Provide the (x, y) coordinate of the cell's center where the given text is located.  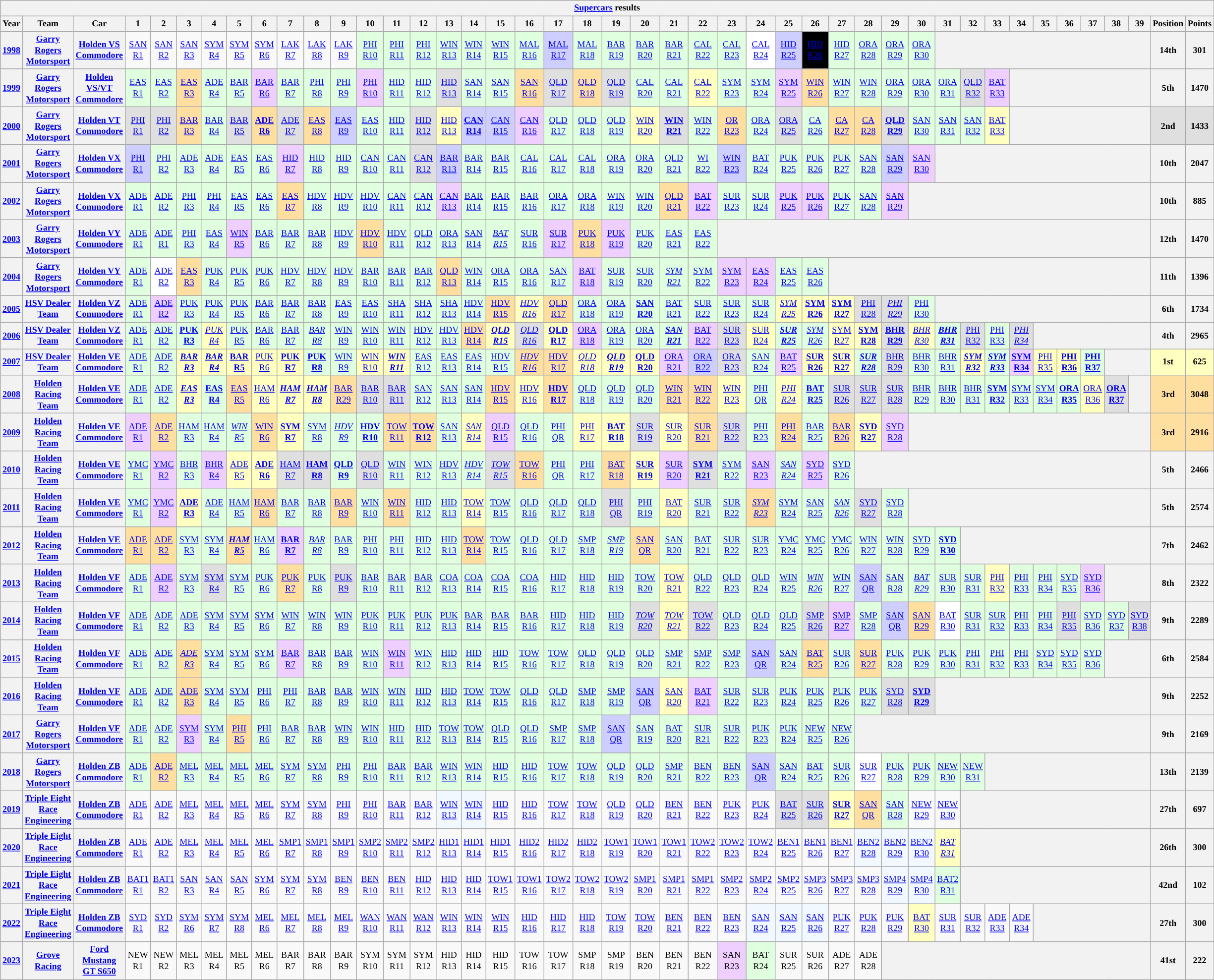
PHIR30 (922, 309)
SYDR2 (164, 923)
11th (1168, 277)
SANR17 (558, 277)
SYDR26 (842, 470)
1999 (12, 88)
YMCR24 (789, 545)
BEN2R30 (922, 847)
2462 (1200, 545)
BEN1R27 (842, 847)
SHAR13 (449, 309)
19 (616, 24)
CAR26 (815, 125)
EASR14 (474, 362)
CAN R16 (529, 125)
2006 (12, 336)
HAMR3 (189, 432)
EASR1 (138, 88)
Team (48, 24)
PUKR30 (948, 659)
39 (1139, 24)
WANR12 (423, 923)
SANR5 (239, 885)
BENR10 (370, 885)
BEN2R29 (895, 847)
12 (423, 24)
1396 (1200, 277)
PHIR7 (290, 696)
SANR32 (973, 125)
PUKR12 (423, 621)
BAT R33 (997, 125)
MELR7 (290, 923)
COAR13 (449, 583)
CANR14 (474, 125)
COAR14 (474, 583)
HIDR7 (290, 164)
SANR19 (645, 734)
HID2R17 (558, 847)
LAKR9 (344, 50)
PHIR12 (423, 50)
11 (397, 24)
102 (1200, 885)
HDVR11 (397, 239)
23 (732, 24)
ORAR24 (760, 125)
2007 (12, 362)
WINR7 (290, 621)
ORAR16 (529, 277)
CAR28 (868, 125)
EASR21 (674, 239)
2015 (12, 659)
27 (842, 24)
26 (815, 24)
2139 (1200, 772)
SMPR22 (703, 659)
BENR9 (344, 885)
2001 (12, 164)
PUKR10 (370, 621)
MALR18 (587, 50)
SANR15 (500, 88)
PHI R2 (164, 164)
2nd (1168, 125)
ORAR17 (558, 201)
Grove Racing (48, 961)
ORAR31 (948, 88)
BHRR3 (189, 470)
PHIR37 (1093, 362)
2012 (12, 545)
SYMR28 (868, 336)
BARR20 (645, 50)
BATR29 (922, 583)
PUKR20 (645, 239)
YMCR25 (815, 545)
EASR22 (703, 239)
2574 (1200, 508)
2020 (12, 847)
24 (760, 24)
SANR2 (164, 50)
WANR10 (370, 923)
BATR31 (948, 847)
EASR12 (423, 362)
BARR13 (449, 164)
HID1R13 (449, 847)
HIDR8 (317, 164)
HID2R16 (529, 847)
QLDR9 (344, 470)
SANR4 (214, 885)
2016 (12, 696)
PHIR8 (317, 88)
CALR20 (645, 88)
TOW2R19 (616, 885)
SMPR23 (732, 659)
SMP1R9 (344, 847)
HIDR25 (789, 50)
37 (1093, 24)
Ford Mustang GT S650 (99, 961)
HDVR12 (423, 336)
8th (1168, 583)
2005 (12, 309)
TOW2R17 (558, 885)
2023 (12, 961)
TOW1R19 (616, 847)
2466 (1200, 470)
ADER34 (1021, 923)
BAT2R31 (948, 885)
CALR17 (558, 164)
2322 (1200, 583)
NEWR29 (922, 809)
2047 (1200, 164)
HID1R14 (474, 847)
30 (922, 24)
BAT1R1 (138, 885)
SYDR30 (948, 545)
BARR21 (674, 50)
HIDR9 (344, 164)
885 (1200, 201)
1st (1168, 362)
EASR26 (815, 277)
ORAR28 (868, 50)
SMP4R29 (895, 885)
SANR31 (948, 125)
SMP1R21 (674, 885)
QLDR29 (895, 125)
WINR8 (317, 621)
ORAR37 (1116, 394)
BARR26 (842, 432)
2011 (12, 508)
CALR21 (674, 88)
WANR11 (397, 923)
BENR11 (397, 885)
15 (500, 24)
222 (1200, 961)
SURR16 (529, 239)
29 (895, 24)
HID2R18 (587, 847)
COAR16 (529, 583)
42nd (1168, 885)
NEWR1 (138, 961)
38 (1116, 24)
SMPR28 (868, 621)
SYDR1 (138, 923)
301 (1200, 50)
Holden VS/VT Commodore (99, 88)
41st (1168, 961)
EASR24 (760, 277)
ORAR23 (732, 362)
2169 (1200, 734)
SMP2R12 (423, 847)
TOWR12 (423, 432)
SANR21 (674, 336)
BATR33 (997, 88)
1734 (1200, 309)
32 (973, 24)
BENR20 (645, 961)
BATR15 (500, 239)
TOWR11 (397, 432)
697 (1200, 809)
ORR23 (732, 125)
HIDR27 (842, 50)
2017 (12, 734)
2010 (12, 470)
SMP3R28 (868, 885)
SYMR10 (370, 961)
PHIR36 (1069, 362)
Car (99, 24)
Points (1200, 24)
BAT1R2 (164, 885)
16 (529, 24)
ADER27 (842, 961)
SYMR11 (397, 961)
SURR17 (558, 239)
EASR25 (789, 277)
PUKR18 (587, 239)
SMPR17 (558, 734)
2021 (12, 885)
12th (1168, 239)
TOWR13 (449, 734)
SMP1R7 (290, 847)
QLDR22 (703, 583)
PHIR4 (214, 201)
2289 (1200, 621)
SMPR26 (815, 621)
28 (868, 24)
CANR10 (370, 164)
13 (449, 24)
MALR16 (529, 50)
2009 (12, 432)
18 (587, 24)
26th (1168, 847)
MELR9 (344, 923)
31 (948, 24)
WINR19 (616, 201)
SMP1R8 (317, 847)
4th (1168, 336)
Holden VS Commodore (99, 50)
SURR30 (948, 583)
SMP2R23 (732, 885)
34 (1021, 24)
TOW2R22 (703, 847)
Position (1168, 24)
SMP4R30 (922, 885)
Supercars results (607, 8)
CALR16 (529, 164)
BHRR4 (214, 470)
BEN1R26 (815, 847)
36 (1069, 24)
CALR18 (587, 164)
4 (214, 24)
2004 (12, 277)
QLDR10 (370, 470)
SYDR37 (1116, 621)
ADER7 (290, 125)
YMCR26 (842, 545)
SMP2R10 (370, 847)
TOW2R18 (587, 885)
LAKR8 (317, 50)
3048 (1200, 394)
SMP3R27 (842, 885)
SHAR12 (423, 309)
2018 (12, 772)
QLDR12 (423, 239)
ADER33 (997, 923)
PHIR29 (895, 309)
TOW2R24 (760, 847)
CALR24 (760, 50)
BEN1R25 (789, 847)
SMP1R22 (703, 885)
7th (1168, 545)
2 (164, 24)
7 (290, 24)
21 (674, 24)
BARR25 (815, 432)
CANR13 (449, 201)
SMP3R26 (815, 885)
25 (789, 24)
EASR2 (164, 88)
SYMR12 (423, 961)
13th (1168, 772)
TOWR19 (616, 923)
2022 (12, 923)
ADER28 (868, 961)
TOW1R15 (500, 885)
ORAR22 (703, 362)
SYDR34 (1045, 659)
HAMR4 (214, 432)
MALR17 (558, 50)
SHAR11 (397, 309)
TOW1R16 (529, 885)
2019 (12, 809)
MELR8 (317, 923)
SANR16 (529, 88)
SMP2R25 (789, 885)
QLDR25 (789, 621)
LAKR7 (290, 50)
BARR19 (616, 50)
HID1R15 (500, 847)
17 (558, 24)
1433 (1200, 125)
8 (317, 24)
14th (1168, 50)
20 (645, 24)
NEWR31 (973, 772)
EASR13 (449, 362)
3 (189, 24)
2000 (12, 125)
ORAR15 (500, 277)
ORAR25 (789, 125)
ORAR21 (674, 362)
2252 (1200, 696)
ADER5 (239, 470)
PUKR11 (397, 621)
PHIR28 (868, 309)
CAN R15 (500, 125)
2008 (12, 394)
14 (474, 24)
SMP1R20 (645, 885)
CALR23 (732, 50)
TOW1R20 (645, 847)
2003 (12, 239)
35 (1045, 24)
33 (997, 24)
2916 (1200, 432)
SANR1 (138, 50)
2584 (1200, 659)
BARR29 (344, 394)
EASR7 (290, 201)
SYDR25 (815, 470)
NEWR26 (842, 734)
PHIR2 (164, 125)
NEWR2 (164, 961)
6 (265, 24)
SMP2R11 (397, 847)
Holden VT Commodore (99, 125)
HIDR26 (815, 50)
ORAR13 (449, 239)
10 (370, 24)
WINR25 (789, 583)
HDVR7 (290, 277)
EASR8 (317, 125)
WIR22 (703, 164)
TOW1R21 (674, 847)
SYDR38 (1139, 621)
22 (703, 24)
WINR6 (265, 432)
PHIR23 (760, 432)
PHIR5 (239, 734)
2002 (12, 201)
ORAR36 (1093, 394)
ORAR35 (1069, 394)
625 (1200, 362)
1 (138, 24)
2965 (1200, 336)
Year (12, 24)
PUKR13 (449, 621)
TOWR22 (703, 621)
SANR12 (423, 394)
CAR27 (842, 125)
QLDR13 (449, 277)
COAR15 (500, 583)
9 (344, 24)
TOW2R23 (732, 847)
PHIR19 (645, 508)
NEWR25 (815, 734)
2014 (12, 621)
QLDR32 (973, 88)
PHIR31 (973, 659)
SMP2R24 (760, 885)
PUKR9 (344, 583)
1998 (12, 50)
5 (239, 24)
2013 (12, 583)
SMPR27 (842, 621)
PUKR19 (616, 239)
BEN2R28 (868, 847)
